Return the [X, Y] coordinate for the center point of the cell that contains the specified text.  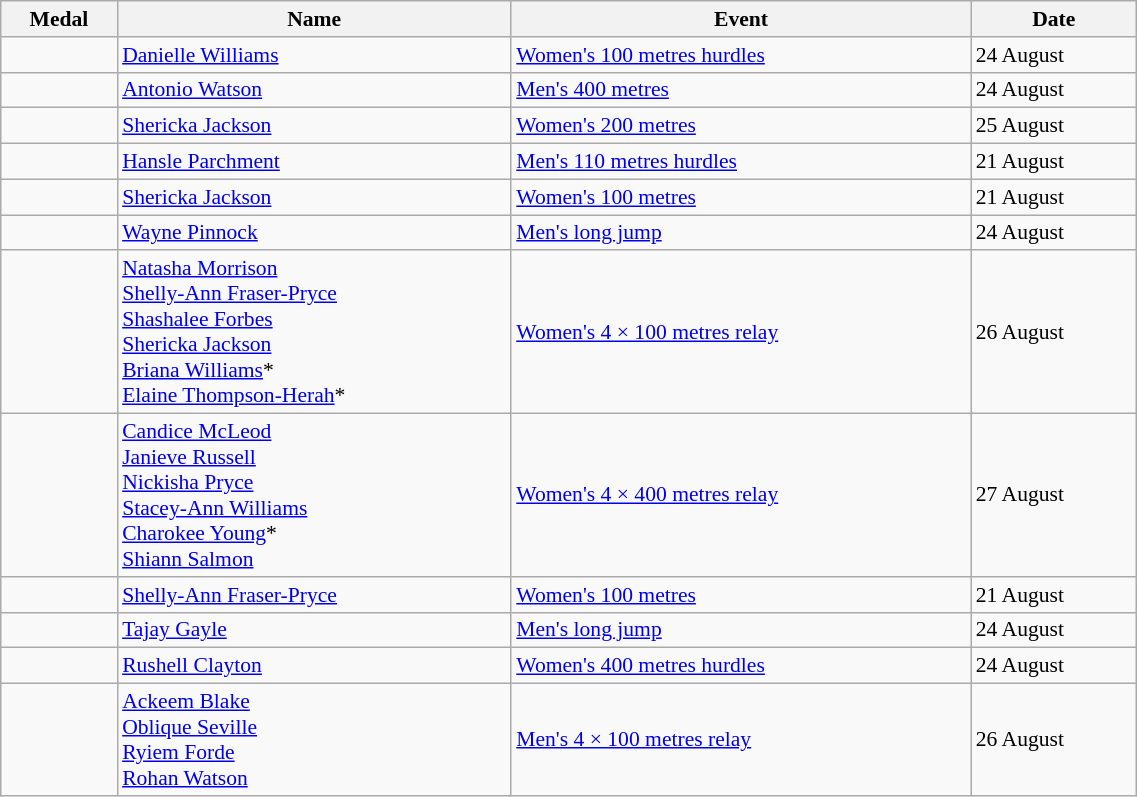
Natasha MorrisonShelly-Ann Fraser-PryceShashalee ForbesShericka JacksonBriana Williams*Elaine Thompson-Herah* [314, 332]
27 August [1054, 496]
Date [1054, 19]
Men's 400 metres [741, 90]
Women's 4 × 400 metres relay [741, 496]
Men's 110 metres hurdles [741, 162]
Hansle Parchment [314, 162]
Candice McLeodJanieve RussellNickisha PryceStacey-Ann WilliamsCharokee Young*Shiann Salmon [314, 496]
Shelly-Ann Fraser-Pryce [314, 595]
Name [314, 19]
Event [741, 19]
Wayne Pinnock [314, 233]
Rushell Clayton [314, 666]
Medal [59, 19]
Men's 4 × 100 metres relay [741, 740]
Women's 100 metres hurdles [741, 55]
Ackeem Blake Oblique Seville Ryiem Forde Rohan Watson [314, 740]
Danielle Williams [314, 55]
Antonio Watson [314, 90]
Women's 4 × 100 metres relay [741, 332]
Women's 200 metres [741, 126]
Tajay Gayle [314, 630]
Women's 400 metres hurdles [741, 666]
25 August [1054, 126]
